Find where the given text appears and provide that cell's center as [x, y] coordinate. 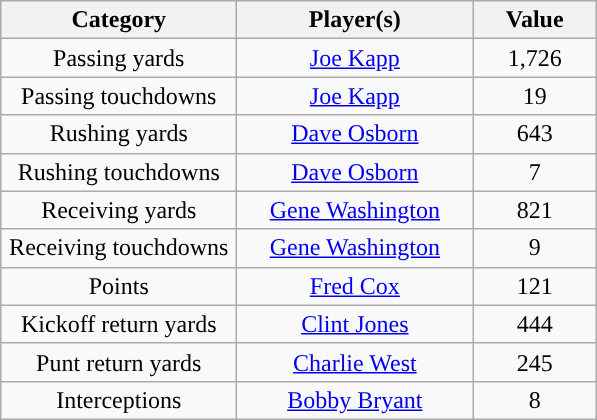
Bobby Bryant [355, 400]
Category [119, 20]
Fred Cox [355, 286]
Player(s) [355, 20]
Points [119, 286]
643 [535, 134]
Receiving touchdowns [119, 248]
821 [535, 210]
Rushing touchdowns [119, 172]
Passing touchdowns [119, 96]
245 [535, 362]
Punt return yards [119, 362]
Interceptions [119, 400]
8 [535, 400]
9 [535, 248]
Charlie West [355, 362]
Value [535, 20]
Receiving yards [119, 210]
444 [535, 324]
19 [535, 96]
1,726 [535, 58]
121 [535, 286]
Rushing yards [119, 134]
Kickoff return yards [119, 324]
Clint Jones [355, 324]
7 [535, 172]
Passing yards [119, 58]
